Return the (X, Y) coordinate for the center point of the cell that contains the specified text.  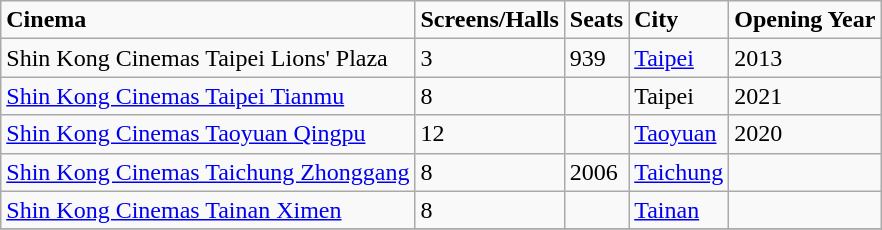
2020 (805, 134)
Shin Kong Cinemas Tainan Ximen (208, 210)
939 (596, 58)
Shin Kong Cinemas Taipei Tianmu (208, 96)
Shin Kong Cinemas Taoyuan Qingpu (208, 134)
Screens/Halls (490, 20)
2021 (805, 96)
3 (490, 58)
Seats (596, 20)
Taichung (679, 172)
Shin Kong Cinemas Taichung Zhonggang (208, 172)
12 (490, 134)
2013 (805, 58)
Opening Year (805, 20)
Shin Kong Cinemas Taipei Lions' Plaza (208, 58)
City (679, 20)
2006 (596, 172)
Tainan (679, 210)
Cinema (208, 20)
Taoyuan (679, 134)
